Scan for the cell matching the given text and deliver its [x, y] coordinate at center. 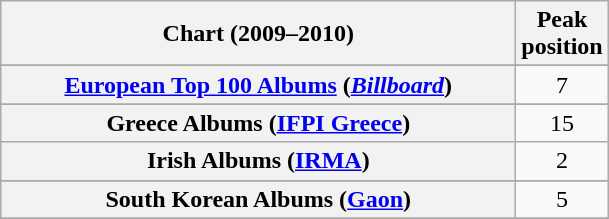
Peakposition [562, 34]
European Top 100 Albums (Billboard) [258, 85]
South Korean Albums (Gaon) [258, 199]
5 [562, 199]
7 [562, 85]
Irish Albums (IRMA) [258, 161]
Chart (2009–2010) [258, 34]
15 [562, 123]
2 [562, 161]
Greece Albums (IFPI Greece) [258, 123]
